Find where the given text appears and provide that cell's center as (X, Y) coordinate. 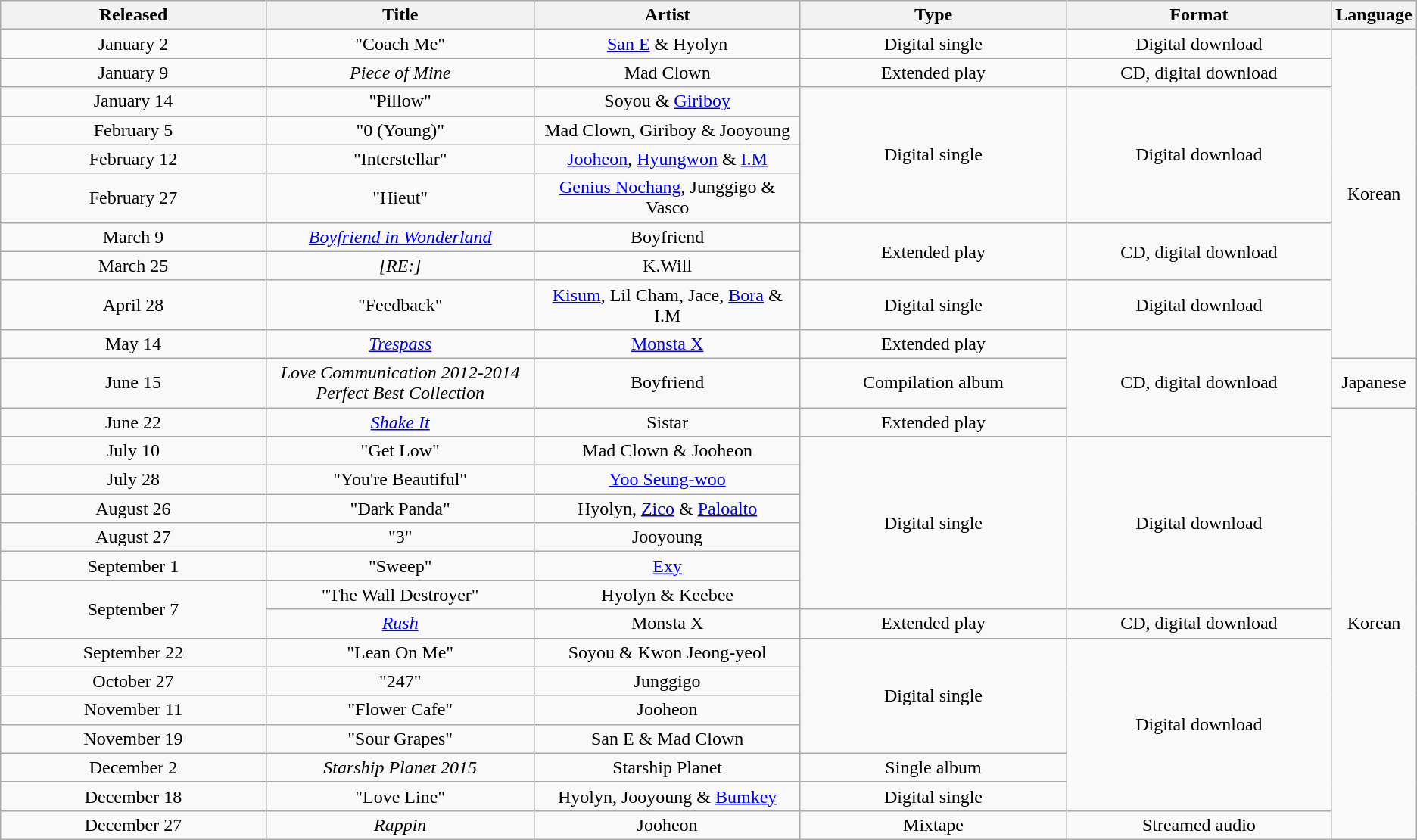
Jooheon, Hyungwon & I.M (668, 159)
September 22 (133, 652)
Genius Nochang, Junggigo & Vasco (668, 198)
Kisum, Lil Cham, Jace, Bora & I.M (668, 304)
September 1 (133, 566)
November 11 (133, 710)
"Get Low" (400, 451)
February 5 (133, 130)
Hyolyn, Zico & Paloalto (668, 509)
Rappin (400, 825)
"Love Line" (400, 796)
Type (933, 15)
August 27 (133, 537)
Hyolyn, Jooyoung & Bumkey (668, 796)
Mad Clown (668, 73)
June 22 (133, 422)
Piece of Mine (400, 73)
December 2 (133, 767)
Jooyoung (668, 537)
Streamed audio (1199, 825)
Artist (668, 15)
Mad Clown, Giriboy & Jooyoung (668, 130)
February 12 (133, 159)
December 27 (133, 825)
San E & Mad Clown (668, 739)
"Coach Me" (400, 44)
Yoo Seung-woo (668, 480)
"Feedback" (400, 304)
Starship Planet 2015 (400, 767)
January 9 (133, 73)
Boyfriend in Wonderland (400, 237)
Mixtape (933, 825)
Rush (400, 624)
November 19 (133, 739)
[RE:] (400, 266)
Junggigo (668, 681)
"Interstellar" (400, 159)
July 10 (133, 451)
Format (1199, 15)
Single album (933, 767)
"You're Beautiful" (400, 480)
October 27 (133, 681)
"Sweep" (400, 566)
Starship Planet (668, 767)
"Sour Grapes" (400, 739)
Japanese (1374, 383)
July 28 (133, 480)
Exy (668, 566)
Released (133, 15)
Compilation album (933, 383)
San E & Hyolyn (668, 44)
January 14 (133, 101)
Hyolyn & Keebee (668, 595)
"247" (400, 681)
April 28 (133, 304)
Soyou & Giriboy (668, 101)
"3" (400, 537)
March 25 (133, 266)
March 9 (133, 237)
K.Will (668, 266)
June 15 (133, 383)
"Flower Cafe" (400, 710)
"0 (Young)" (400, 130)
February 27 (133, 198)
December 18 (133, 796)
"Dark Panda" (400, 509)
September 7 (133, 609)
"Pillow" (400, 101)
August 26 (133, 509)
Title (400, 15)
Trespass (400, 344)
May 14 (133, 344)
Shake It (400, 422)
"Hieut" (400, 198)
Sistar (668, 422)
"The Wall Destroyer" (400, 595)
Mad Clown & Jooheon (668, 451)
January 2 (133, 44)
"Lean On Me" (400, 652)
Love Communication 2012-2014 Perfect Best Collection (400, 383)
Soyou & Kwon Jeong-yeol (668, 652)
Language (1374, 15)
